Find where the given text appears and provide that cell's center as [x, y] coordinate. 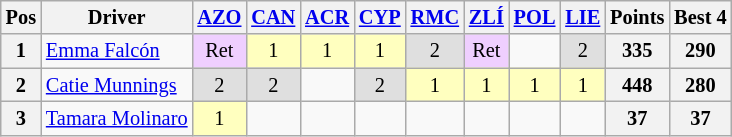
335 [637, 51]
LIE [582, 17]
ACR [327, 17]
Points [637, 17]
AZO [219, 17]
Emma Falcón [116, 51]
448 [637, 85]
CAN [273, 17]
Tamara Molinaro [116, 118]
Best 4 [700, 17]
POL [535, 17]
Pos [21, 17]
RMC [435, 17]
3 [21, 118]
Catie Munnings [116, 85]
Driver [116, 17]
280 [700, 85]
ZLÍ [486, 17]
CYP [380, 17]
290 [700, 51]
